Pinpoint the cell where the given text exists, returning its [x, y] midpoint coordinate. 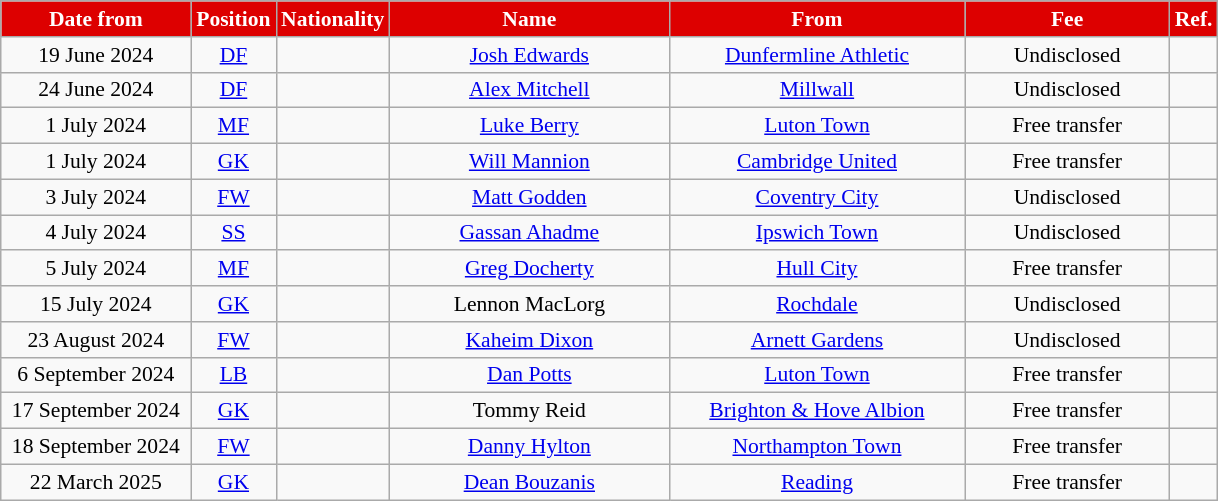
Matt Godden [529, 197]
22 March 2025 [96, 482]
Alex Mitchell [529, 90]
23 August 2024 [96, 340]
Dunfermline Athletic [816, 55]
Cambridge United [816, 162]
Position [234, 19]
24 June 2024 [96, 90]
Danny Hylton [529, 447]
Name [529, 19]
Luke Berry [529, 126]
3 July 2024 [96, 197]
Rochdale [816, 304]
Greg Docherty [529, 269]
Brighton & Hove Albion [816, 411]
SS [234, 233]
4 July 2024 [96, 233]
Tommy Reid [529, 411]
From [816, 19]
Arnett Gardens [816, 340]
Reading [816, 482]
Lennon MacLorg [529, 304]
Dean Bouzanis [529, 482]
19 June 2024 [96, 55]
Nationality [332, 19]
Dan Potts [529, 375]
Date from [96, 19]
Josh Edwards [529, 55]
LB [234, 375]
15 July 2024 [96, 304]
Hull City [816, 269]
5 July 2024 [96, 269]
Fee [1068, 19]
Coventry City [816, 197]
Will Mannion [529, 162]
Kaheim Dixon [529, 340]
Gassan Ahadme [529, 233]
Ref. [1194, 19]
18 September 2024 [96, 447]
6 September 2024 [96, 375]
Ipswich Town [816, 233]
Northampton Town [816, 447]
17 September 2024 [96, 411]
Millwall [816, 90]
